Search for the cell housing the specified text and yield its (X, Y) center coordinate. 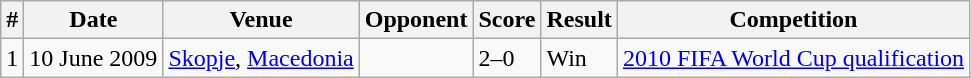
Win (579, 58)
2010 FIFA World Cup qualification (793, 58)
Opponent (416, 20)
# (12, 20)
2–0 (507, 58)
Score (507, 20)
Venue (261, 20)
1 (12, 58)
Date (94, 20)
Result (579, 20)
Skopje, Macedonia (261, 58)
Competition (793, 20)
10 June 2009 (94, 58)
